Provide the (X, Y) coordinate of the cell's center where the given text is located.  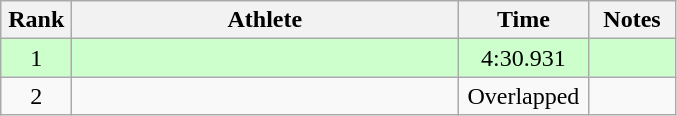
Rank (36, 20)
Overlapped (524, 96)
1 (36, 58)
2 (36, 96)
Notes (632, 20)
Time (524, 20)
Athlete (265, 20)
4:30.931 (524, 58)
